From the cell containing the given text, extract its center point as (X, Y) coordinate. 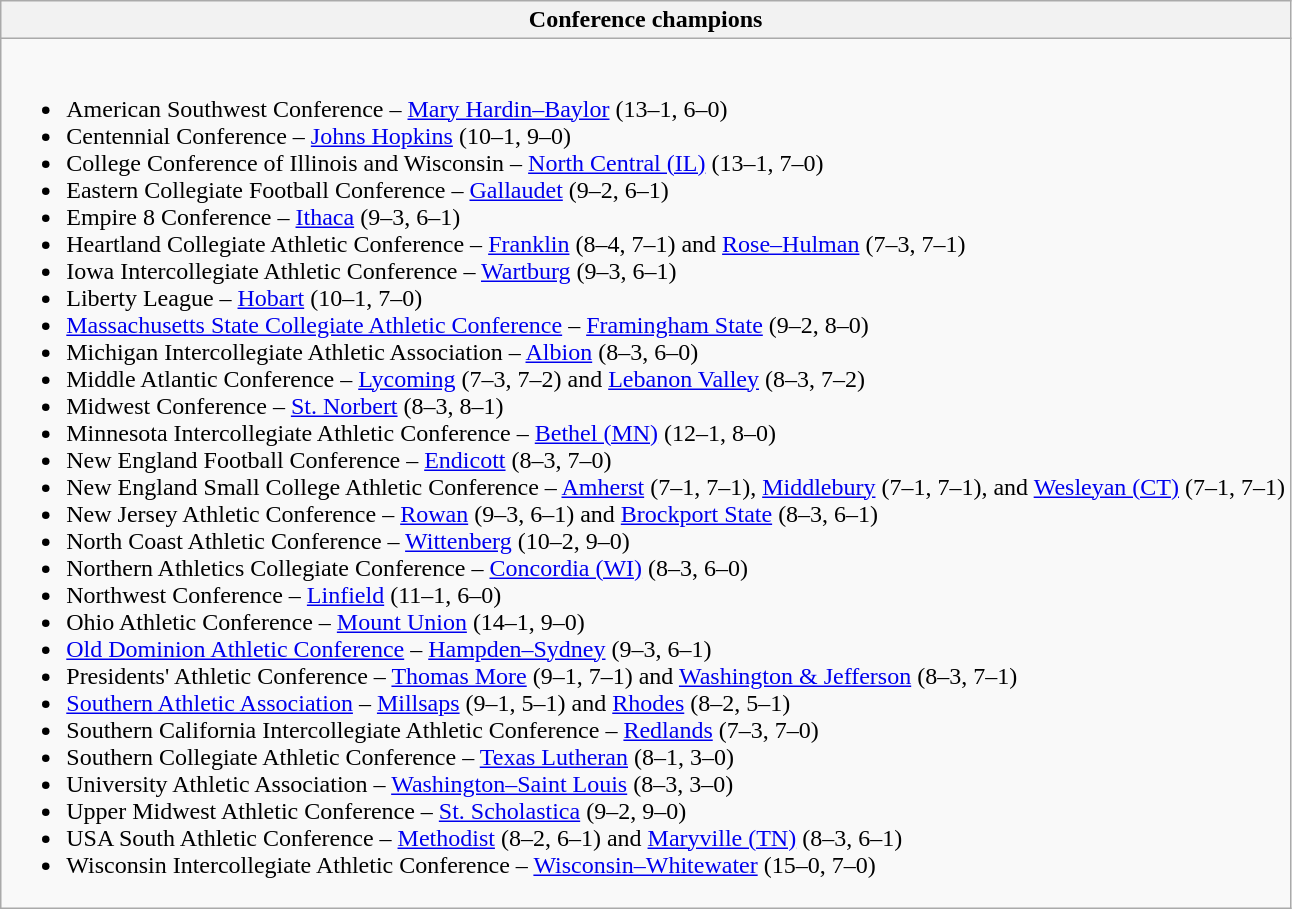
Conference champions (646, 20)
